Return (x, y) of the center of cell containing provided text 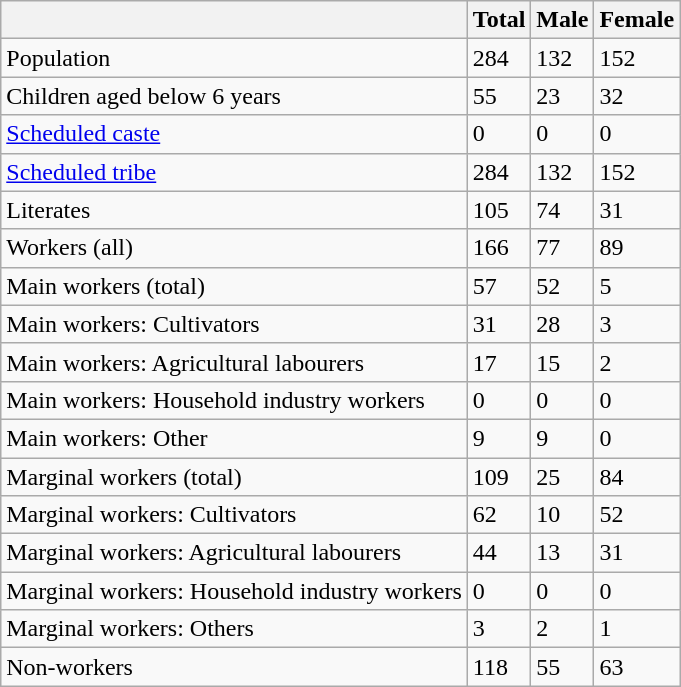
28 (562, 324)
32 (637, 96)
105 (499, 210)
Workers (all) (234, 248)
Marginal workers (total) (234, 477)
25 (562, 477)
Population (234, 58)
44 (499, 553)
166 (499, 248)
118 (499, 667)
Marginal workers: Others (234, 629)
15 (562, 362)
Main workers (total) (234, 286)
23 (562, 96)
Non-workers (234, 667)
Main workers: Household industry workers (234, 400)
Female (637, 20)
Main workers: Cultivators (234, 324)
Children aged below 6 years (234, 96)
74 (562, 210)
Total (499, 20)
Marginal workers: Household industry workers (234, 591)
17 (499, 362)
10 (562, 515)
13 (562, 553)
Main workers: Agricultural labourers (234, 362)
Scheduled tribe (234, 172)
1 (637, 629)
Main workers: Other (234, 438)
84 (637, 477)
109 (499, 477)
Literates (234, 210)
5 (637, 286)
Marginal workers: Agricultural labourers (234, 553)
Marginal workers: Cultivators (234, 515)
63 (637, 667)
62 (499, 515)
57 (499, 286)
Scheduled caste (234, 134)
Male (562, 20)
77 (562, 248)
89 (637, 248)
